For the text-containing cell, return its midpoint in (X, Y) coordinate format. 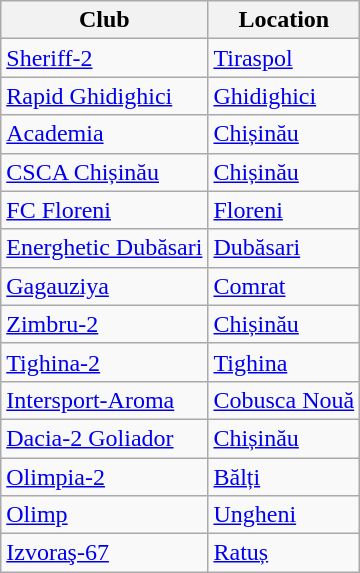
Energhetic Dubăsari (104, 248)
Dacia-2 Goliador (104, 438)
Ratuș (284, 553)
Zimbru-2 (104, 324)
Club (104, 20)
Intersport-Aroma (104, 400)
Bălți (284, 477)
Olimp (104, 515)
Floreni (284, 210)
Tighina (284, 362)
Ungheni (284, 515)
Olimpia-2 (104, 477)
Sheriff-2 (104, 58)
Dubăsari (284, 248)
Comrat (284, 286)
Tighina-2 (104, 362)
Tiraspol (284, 58)
Location (284, 20)
Rapid Ghidighici (104, 96)
CSCA Chișinău (104, 172)
Academia (104, 134)
FC Floreni (104, 210)
Gagauziya (104, 286)
Izvoraş-67 (104, 553)
Cobusca Nouă (284, 400)
Ghidighici (284, 96)
